Search for the cell housing the specified text and yield its [X, Y] center coordinate. 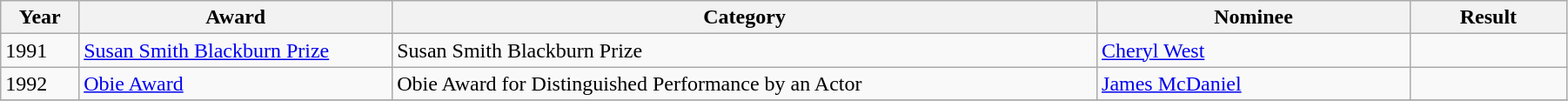
1991 [40, 50]
Obie Award [236, 84]
Result [1488, 17]
James McDaniel [1254, 84]
Cheryl West [1254, 50]
Category [745, 17]
Award [236, 17]
1992 [40, 84]
Year [40, 17]
Obie Award for Distinguished Performance by an Actor [745, 84]
Nominee [1254, 17]
